Output the (X, Y) coordinate of the center of the cell containing the given text.  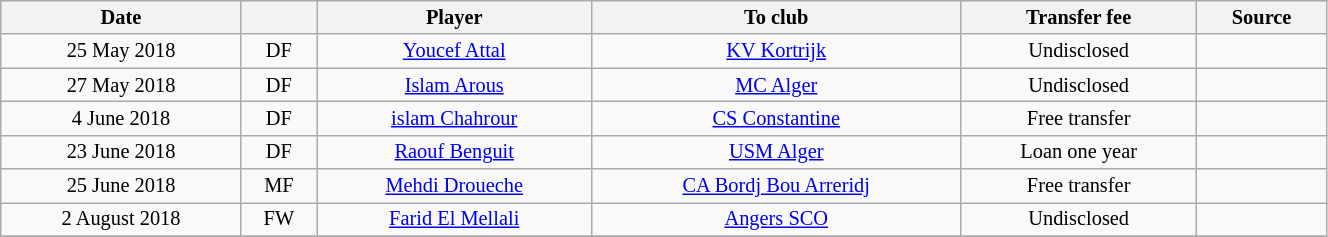
USM Alger (776, 152)
Raouf Benguit (454, 152)
25 May 2018 (122, 51)
Source (1262, 17)
Date (122, 17)
FW (278, 219)
CS Constantine (776, 118)
Angers SCO (776, 219)
Player (454, 17)
Youcef Attal (454, 51)
23 June 2018 (122, 152)
CA Bordj Bou Arreridj (776, 186)
MF (278, 186)
25 June 2018 (122, 186)
Islam Arous (454, 85)
Farid El Mellali (454, 219)
To club (776, 17)
KV Kortrijk (776, 51)
27 May 2018 (122, 85)
Loan one year (1079, 152)
Mehdi Droueche (454, 186)
2 August 2018 (122, 219)
Transfer fee (1079, 17)
4 June 2018 (122, 118)
islam Chahrour (454, 118)
MC Alger (776, 85)
